Detect which cell encompasses the target text, then output its [X, Y] center coordinate. 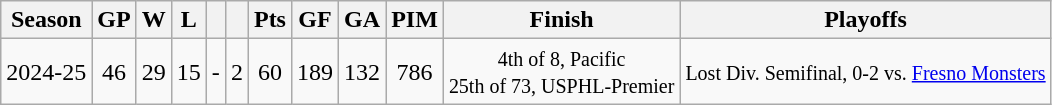
60 [270, 72]
Finish [562, 20]
W [154, 20]
2 [236, 72]
Lost Div. Semifinal, 0-2 vs. Fresno Monsters [866, 72]
GF [314, 20]
Season [46, 20]
132 [362, 72]
GA [362, 20]
- [216, 72]
189 [314, 72]
Pts [270, 20]
2024-25 [46, 72]
L [188, 20]
29 [154, 72]
4th of 8, Pacific25th of 73, USPHL-Premier [562, 72]
15 [188, 72]
Playoffs [866, 20]
786 [415, 72]
46 [114, 72]
PIM [415, 20]
GP [114, 20]
